From the cell containing the given text, extract its center point as (X, Y) coordinate. 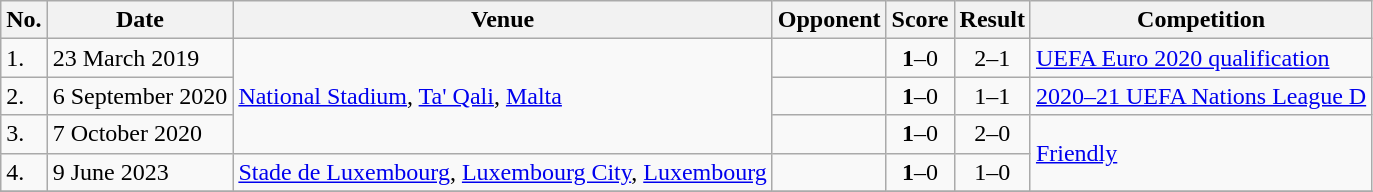
Venue (502, 20)
3. (24, 134)
Opponent (829, 20)
9 June 2023 (140, 172)
Stade de Luxembourg, Luxembourg City, Luxembourg (502, 172)
2. (24, 96)
Date (140, 20)
2–1 (992, 58)
7 October 2020 (140, 134)
No. (24, 20)
Friendly (1200, 153)
UEFA Euro 2020 qualification (1200, 58)
Competition (1200, 20)
23 March 2019 (140, 58)
1–1 (992, 96)
National Stadium, Ta' Qali, Malta (502, 96)
1. (24, 58)
Result (992, 20)
Score (920, 20)
2–0 (992, 134)
4. (24, 172)
6 September 2020 (140, 96)
2020–21 UEFA Nations League D (1200, 96)
